Determine the [x, y] coordinate at the center of the cell enclosing the given text.  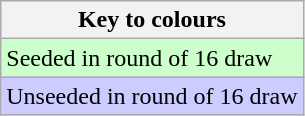
Unseeded in round of 16 draw [152, 96]
Key to colours [152, 20]
Seeded in round of 16 draw [152, 58]
